Detect which cell encompasses the target text, then output its [x, y] center coordinate. 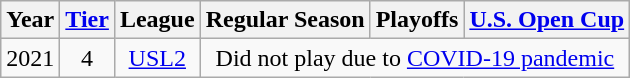
Regular Season [285, 20]
USL2 [157, 58]
4 [88, 58]
Did not play due to COVID-19 pandemic [414, 58]
U.S. Open Cup [547, 20]
Playoffs [417, 20]
2021 [30, 58]
Year [30, 20]
League [157, 20]
Tier [88, 20]
